From the cell containing the given text, extract its center point as (X, Y) coordinate. 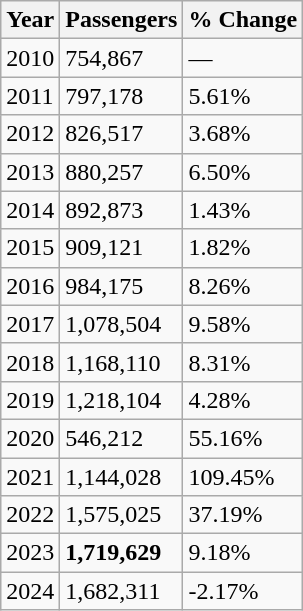
4.28% (243, 400)
909,121 (122, 248)
5.61% (243, 96)
754,867 (122, 58)
9.58% (243, 324)
797,178 (122, 96)
1,168,110 (122, 362)
8.26% (243, 286)
2017 (30, 324)
2012 (30, 134)
546,212 (122, 438)
— (243, 58)
1,218,104 (122, 400)
37.19% (243, 515)
826,517 (122, 134)
2022 (30, 515)
3.68% (243, 134)
% Change (243, 20)
880,257 (122, 172)
9.18% (243, 553)
1,575,025 (122, 515)
1.82% (243, 248)
8.31% (243, 362)
1.43% (243, 210)
984,175 (122, 286)
2021 (30, 477)
1,078,504 (122, 324)
55.16% (243, 438)
2014 (30, 210)
2013 (30, 172)
2010 (30, 58)
2015 (30, 248)
2016 (30, 286)
109.45% (243, 477)
Year (30, 20)
2024 (30, 591)
1,144,028 (122, 477)
-2.17% (243, 591)
1,682,311 (122, 591)
892,873 (122, 210)
Passengers (122, 20)
1,719,629 (122, 553)
2019 (30, 400)
2020 (30, 438)
2011 (30, 96)
6.50% (243, 172)
2018 (30, 362)
2023 (30, 553)
